From the cell containing the given text, extract its center point as (x, y) coordinate. 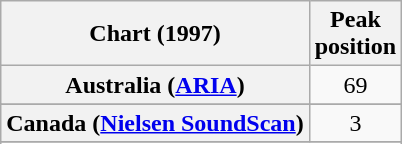
Chart (1997) (155, 34)
Australia (ARIA) (155, 85)
Peakposition (355, 34)
3 (355, 123)
69 (355, 85)
Canada (Nielsen SoundScan) (155, 123)
